Detect which cell encompasses the target text, then output its (x, y) center coordinate. 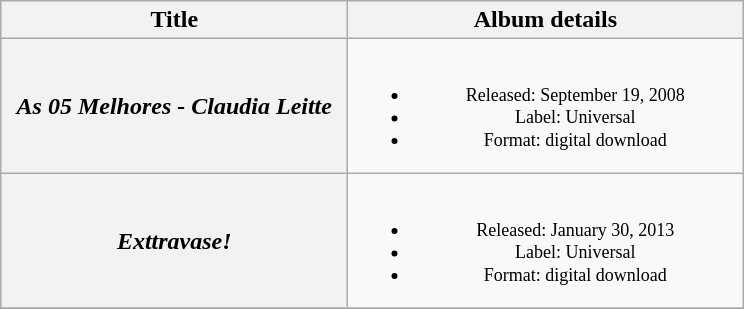
As 05 Melhores - Claudia Leitte (174, 106)
Released: January 30, 2013Label: UniversalFormat: digital download (546, 240)
Released: September 19, 2008Label: UniversalFormat: digital download (546, 106)
Title (174, 20)
Exttravase! (174, 240)
Album details (546, 20)
